From the cell containing the given text, extract its center point as (x, y) coordinate. 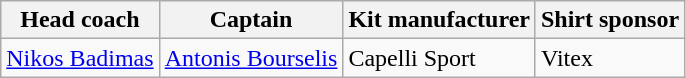
Nikos Badimas (80, 58)
Capelli Sport (440, 58)
Head coach (80, 20)
Kit manufacturer (440, 20)
Vitex (610, 58)
Shirt sponsor (610, 20)
Antonis Bourselis (251, 58)
Captain (251, 20)
